Detect which cell encompasses the target text, then output its (x, y) center coordinate. 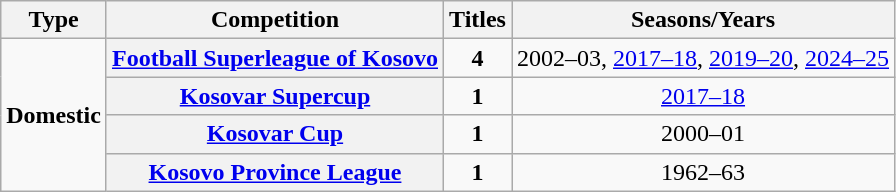
Kosovo Province League (274, 172)
Domestic (54, 115)
4 (478, 58)
Competition (274, 20)
Type (54, 20)
Seasons/Years (704, 20)
Kosovar Cup (274, 134)
Titles (478, 20)
2000–01 (704, 134)
Kosovar Supercup (274, 96)
Football Superleague of Kosovo (274, 58)
1962–63 (704, 172)
2017–18 (704, 96)
2002–03, 2017–18, 2019–20, 2024–25 (704, 58)
